Return [x, y] of the center of cell containing provided text 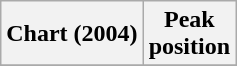
Peakposition [189, 34]
Chart (2004) [72, 34]
